Detect which cell encompasses the target text, then output its [X, Y] center coordinate. 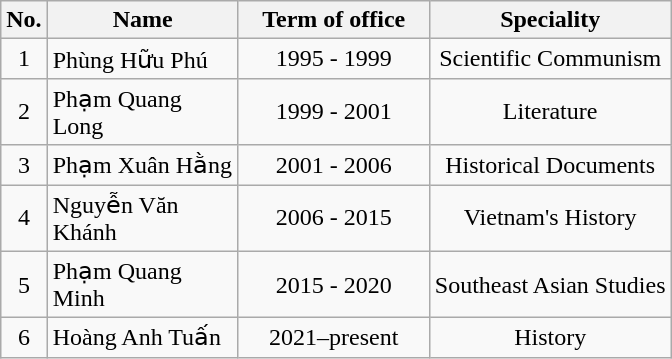
Southeast Asian Studies [550, 284]
2 [24, 112]
Name [142, 20]
2021–present [334, 338]
2006 - 2015 [334, 218]
2001 - 2006 [334, 165]
1 [24, 59]
Phạm Quang Long [142, 112]
Phùng Hữu Phú [142, 59]
Phạm Quang Minh [142, 284]
History [550, 338]
Phạm Xuân Hằng [142, 165]
Nguyễn Văn Khánh [142, 218]
5 [24, 284]
3 [24, 165]
6 [24, 338]
1995 - 1999 [334, 59]
2015 - 2020 [334, 284]
Speciality [550, 20]
Literature [550, 112]
Historical Documents [550, 165]
Scientific Communism [550, 59]
4 [24, 218]
1999 - 2001 [334, 112]
No. [24, 20]
Term of office [334, 20]
Hoàng Anh Tuấn [142, 338]
Vietnam's History [550, 218]
